From the cell containing the given text, extract its center point as [X, Y] coordinate. 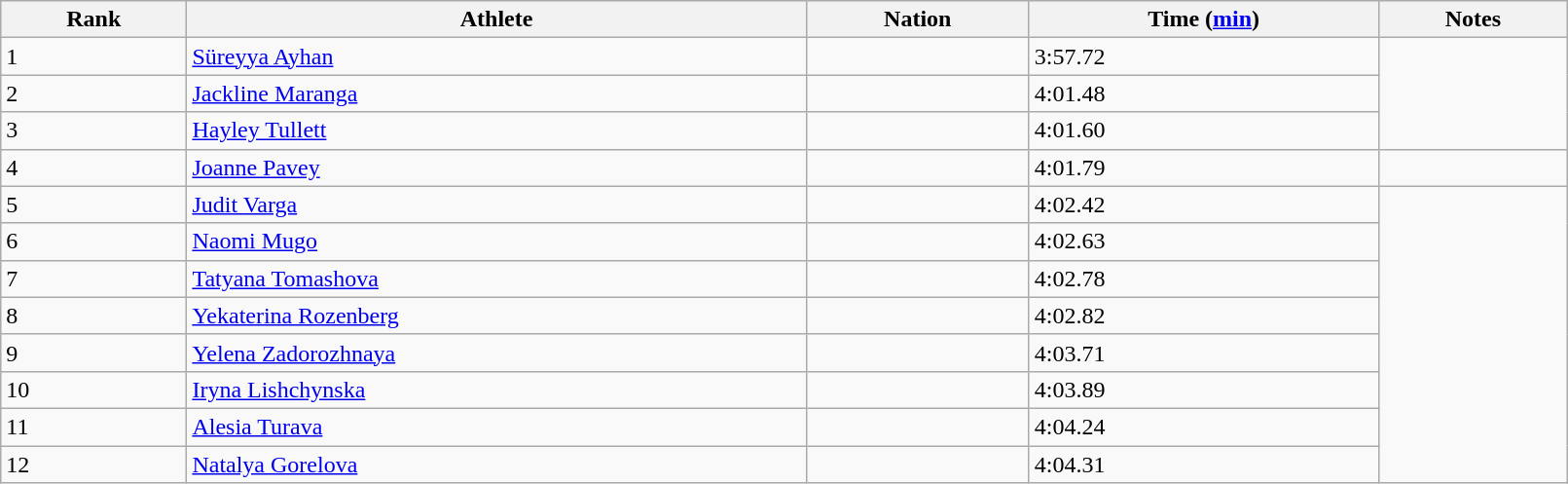
4:03.89 [1203, 390]
Yekaterina Rozenberg [496, 316]
1 [93, 56]
6 [93, 242]
Hayley Tullett [496, 130]
4:02.63 [1203, 242]
4:01.79 [1203, 168]
4:02.78 [1203, 279]
3 [93, 130]
Süreyya Ayhan [496, 56]
3:57.72 [1203, 56]
4:03.71 [1203, 353]
7 [93, 279]
2 [93, 93]
4:01.60 [1203, 130]
Natalya Gorelova [496, 465]
Alesia Turava [496, 427]
4:02.42 [1203, 205]
Judit Varga [496, 205]
Tatyana Tomashova [496, 279]
Iryna Lishchynska [496, 390]
12 [93, 465]
11 [93, 427]
Athlete [496, 19]
Nation [917, 19]
5 [93, 205]
Time (min) [1203, 19]
4:01.48 [1203, 93]
Yelena Zadorozhnaya [496, 353]
10 [93, 390]
8 [93, 316]
Rank [93, 19]
Notes [1474, 19]
4 [93, 168]
Naomi Mugo [496, 242]
Joanne Pavey [496, 168]
4:04.31 [1203, 465]
4:04.24 [1203, 427]
4:02.82 [1203, 316]
Jackline Maranga [496, 93]
9 [93, 353]
